Output the (X, Y) coordinate of the center of the cell containing the given text.  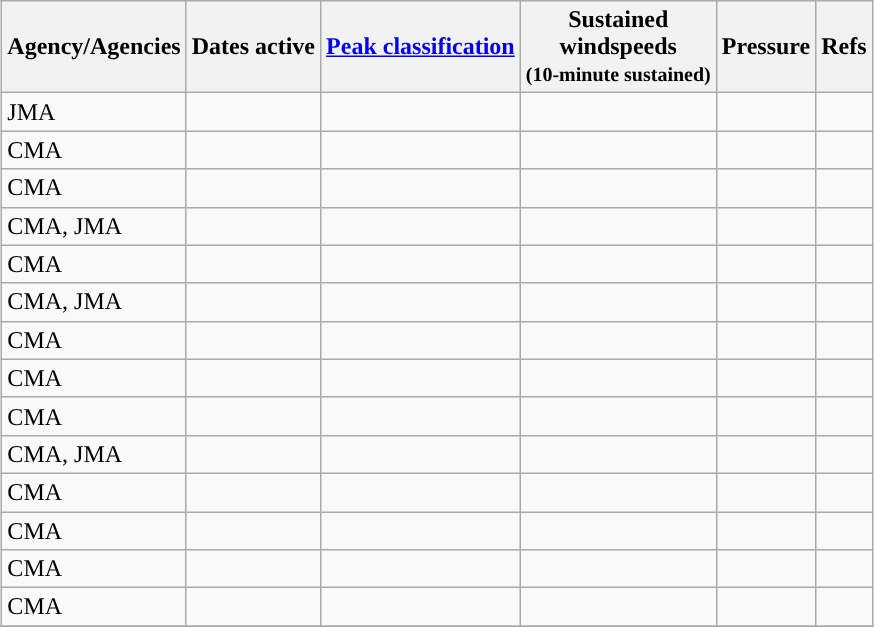
Dates active (253, 47)
Refs (844, 47)
Agency/Agencies (94, 47)
Pressure (766, 47)
JMA (94, 112)
Peak classification (421, 47)
Sustainedwindspeeds(10-minute sustained) (618, 47)
